Pinpoint the cell where the given text exists, returning its (x, y) midpoint coordinate. 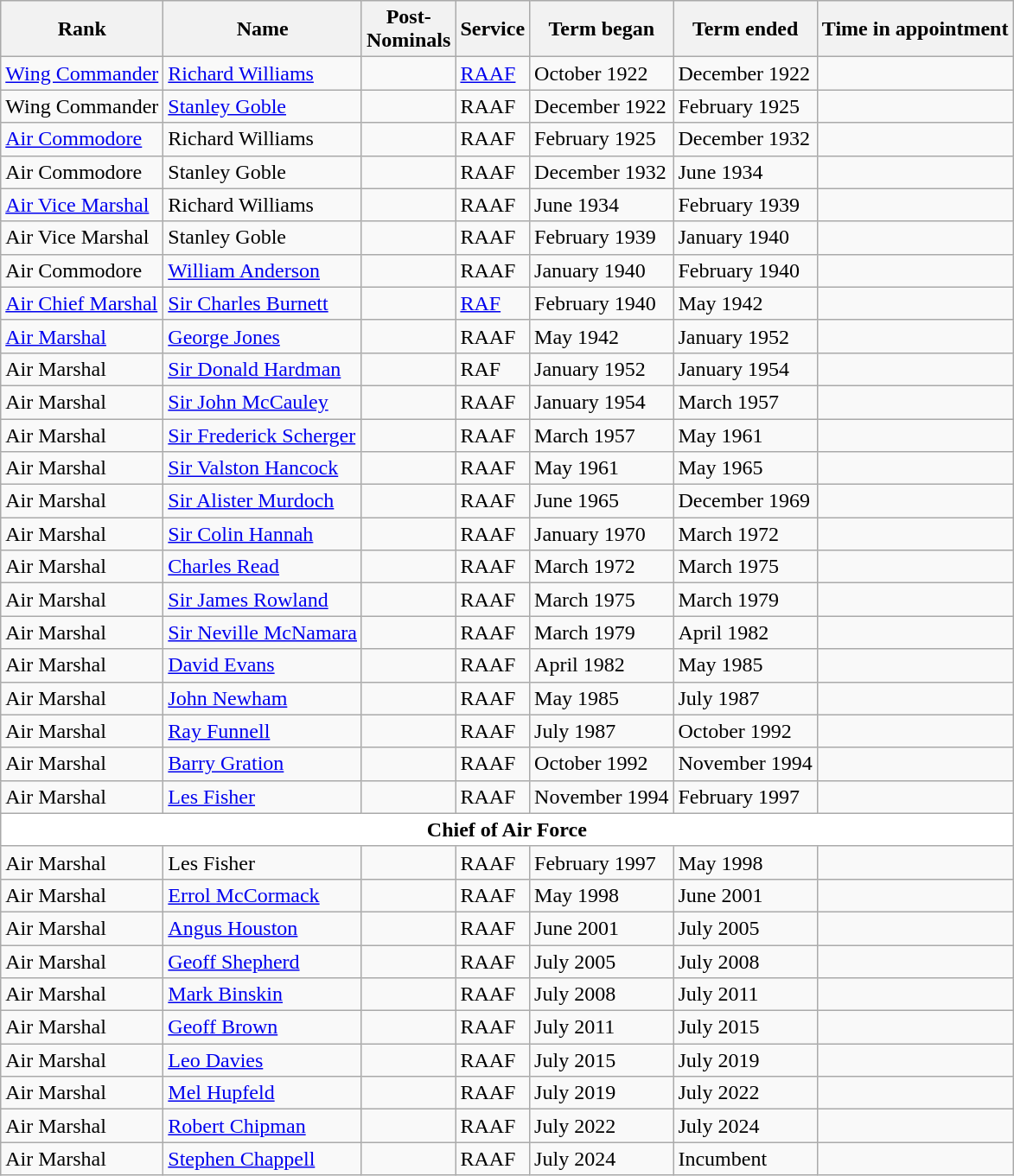
Chief of Air Force (507, 830)
January 1970 (602, 534)
Geoff Shepherd (263, 962)
June 1965 (602, 501)
Mark Binskin (263, 995)
Robert Chipman (263, 1126)
Sir James Rowland (263, 600)
December 1969 (745, 501)
Air Chief Marshal (82, 303)
Term ended (745, 29)
Stephen Chappell (263, 1159)
Sir Alister Murdoch (263, 501)
Name (263, 29)
Incumbent (745, 1159)
William Anderson (263, 270)
Leo Davies (263, 1060)
Term began (602, 29)
Sir John McCauley (263, 402)
May 1965 (745, 468)
Sir Colin Hannah (263, 534)
Mel Hupfeld (263, 1093)
Errol McCormack (263, 895)
Sir Neville McNamara (263, 632)
Sir Charles Burnett (263, 303)
Angus Houston (263, 928)
Sir Valston Hancock (263, 468)
Sir Frederick Scherger (263, 435)
Post-Nominals (408, 29)
Sir Donald Hardman (263, 369)
Ray Funnell (263, 731)
George Jones (263, 336)
Time in appointment (915, 29)
John Newham (263, 698)
Barry Gration (263, 764)
David Evans (263, 665)
Charles Read (263, 567)
Service (493, 29)
Geoff Brown (263, 1027)
October 1922 (602, 73)
Rank (82, 29)
